Find where the given text appears and provide that cell's center as (x, y) coordinate. 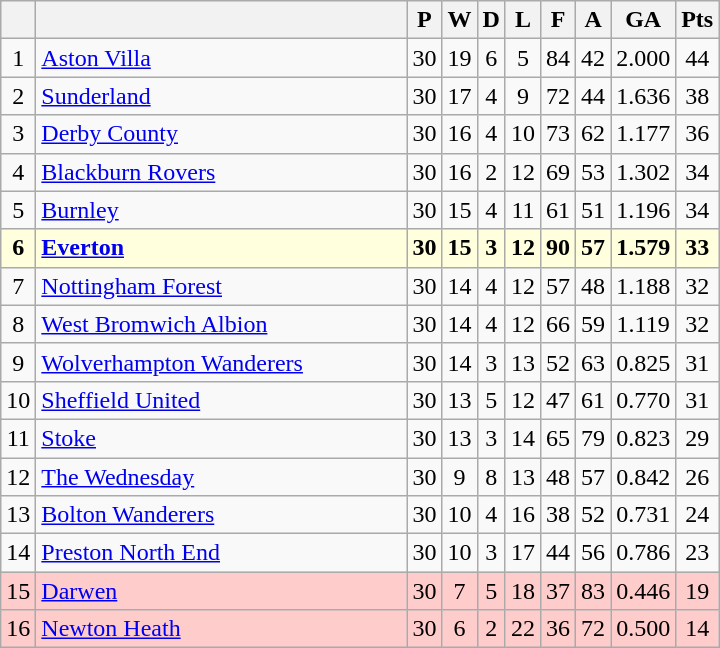
W (460, 20)
West Bromwich Albion (222, 324)
D (491, 20)
18 (522, 591)
Burnley (222, 210)
Pts (698, 20)
24 (698, 515)
59 (594, 324)
84 (558, 58)
Sheffield United (222, 400)
Stoke (222, 438)
Nottingham Forest (222, 286)
1.302 (644, 172)
Everton (222, 248)
0.500 (644, 629)
Bolton Wanderers (222, 515)
66 (558, 324)
56 (594, 553)
69 (558, 172)
1.636 (644, 96)
90 (558, 248)
79 (594, 438)
51 (594, 210)
53 (594, 172)
P (424, 20)
1.188 (644, 286)
37 (558, 591)
The Wednesday (222, 477)
Blackburn Rovers (222, 172)
0.825 (644, 362)
0.731 (644, 515)
1.119 (644, 324)
Wolverhampton Wanderers (222, 362)
0.823 (644, 438)
26 (698, 477)
62 (594, 134)
A (594, 20)
Newton Heath (222, 629)
29 (698, 438)
83 (594, 591)
GA (644, 20)
Preston North End (222, 553)
22 (522, 629)
Sunderland (222, 96)
0.770 (644, 400)
1.579 (644, 248)
47 (558, 400)
73 (558, 134)
Derby County (222, 134)
0.446 (644, 591)
Darwen (222, 591)
0.786 (644, 553)
1.196 (644, 210)
1 (18, 58)
23 (698, 553)
33 (698, 248)
F (558, 20)
0.842 (644, 477)
65 (558, 438)
Aston Villa (222, 58)
42 (594, 58)
1.177 (644, 134)
63 (594, 362)
L (522, 20)
2.000 (644, 58)
